Provide the [x, y] coordinate of the cell's center where the given text is located.  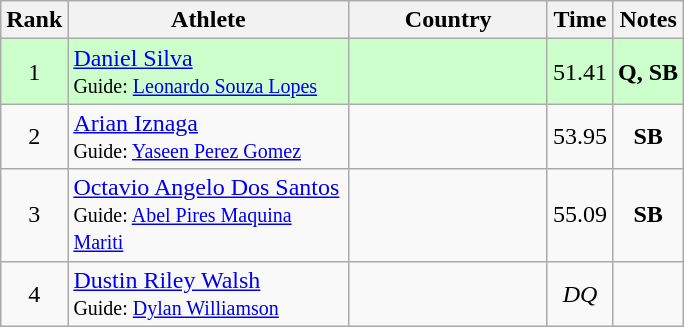
Notes [648, 20]
Arian IznagaGuide: Yaseen Perez Gomez [208, 136]
Dustin Riley WalshGuide: Dylan Williamson [208, 294]
2 [34, 136]
55.09 [580, 215]
Time [580, 20]
Rank [34, 20]
51.41 [580, 72]
1 [34, 72]
Athlete [208, 20]
3 [34, 215]
53.95 [580, 136]
DQ [580, 294]
Country [448, 20]
Octavio Angelo Dos SantosGuide: Abel Pires Maquina Mariti [208, 215]
4 [34, 294]
Q, SB [648, 72]
Daniel SilvaGuide: Leonardo Souza Lopes [208, 72]
